Pinpoint the cell where the given text exists, returning its [X, Y] midpoint coordinate. 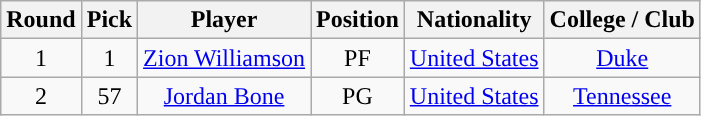
PG [358, 96]
Position [358, 20]
Pick [109, 20]
Duke [622, 58]
Tennessee [622, 96]
College / Club [622, 20]
Round [41, 20]
PF [358, 58]
57 [109, 96]
Player [224, 20]
Zion Williamson [224, 58]
Jordan Bone [224, 96]
Nationality [474, 20]
2 [41, 96]
